Capture the cell that displays the provided text and extract its [X, Y] central coordinate. 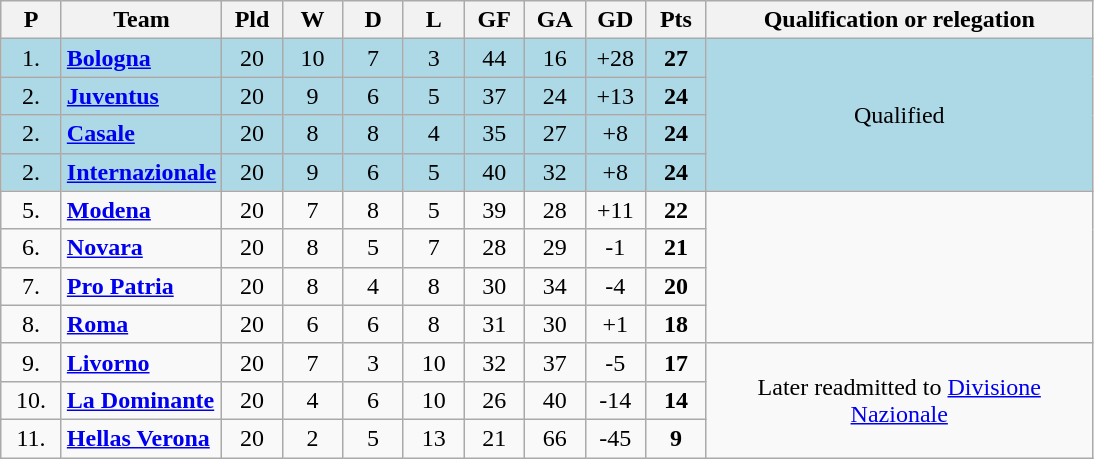
17 [676, 362]
Juventus [141, 96]
La Dominante [141, 400]
Roma [141, 324]
1. [32, 58]
34 [556, 286]
Hellas Verona [141, 438]
-45 [616, 438]
66 [556, 438]
Pro Patria [141, 286]
Internazionale [141, 172]
P [32, 20]
16 [556, 58]
+1 [616, 324]
-1 [616, 248]
6. [32, 248]
Pts [676, 20]
10. [32, 400]
Livorno [141, 362]
D [374, 20]
Later readmitted to Divisione Nazionale [899, 400]
-14 [616, 400]
13 [434, 438]
9. [32, 362]
2 [312, 438]
-5 [616, 362]
+28 [616, 58]
22 [676, 210]
Novara [141, 248]
29 [556, 248]
26 [494, 400]
5. [32, 210]
35 [494, 134]
Modena [141, 210]
18 [676, 324]
44 [494, 58]
Qualified [899, 115]
L [434, 20]
+11 [616, 210]
39 [494, 210]
8. [32, 324]
GD [616, 20]
Pld [252, 20]
Team [141, 20]
W [312, 20]
Qualification or relegation [899, 20]
Bologna [141, 58]
11. [32, 438]
31 [494, 324]
GA [556, 20]
7. [32, 286]
+13 [616, 96]
-4 [616, 286]
GF [494, 20]
14 [676, 400]
Casale [141, 134]
